For the text-containing cell, return its midpoint in [x, y] coordinate format. 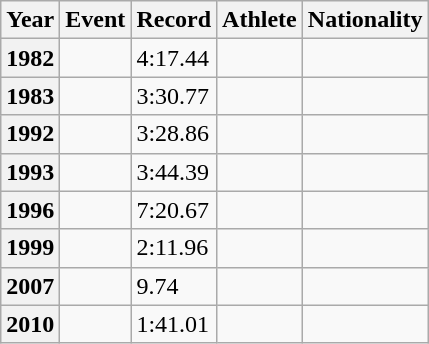
Record [174, 20]
1983 [30, 96]
Event [96, 20]
2007 [30, 286]
Athlete [260, 20]
Year [30, 20]
1996 [30, 210]
9.74 [174, 286]
7:20.67 [174, 210]
3:44.39 [174, 172]
Nationality [365, 20]
3:30.77 [174, 96]
2:11.96 [174, 248]
1992 [30, 134]
1:41.01 [174, 324]
1982 [30, 58]
1993 [30, 172]
1999 [30, 248]
3:28.86 [174, 134]
4:17.44 [174, 58]
2010 [30, 324]
